Search for the cell housing the specified text and yield its [X, Y] center coordinate. 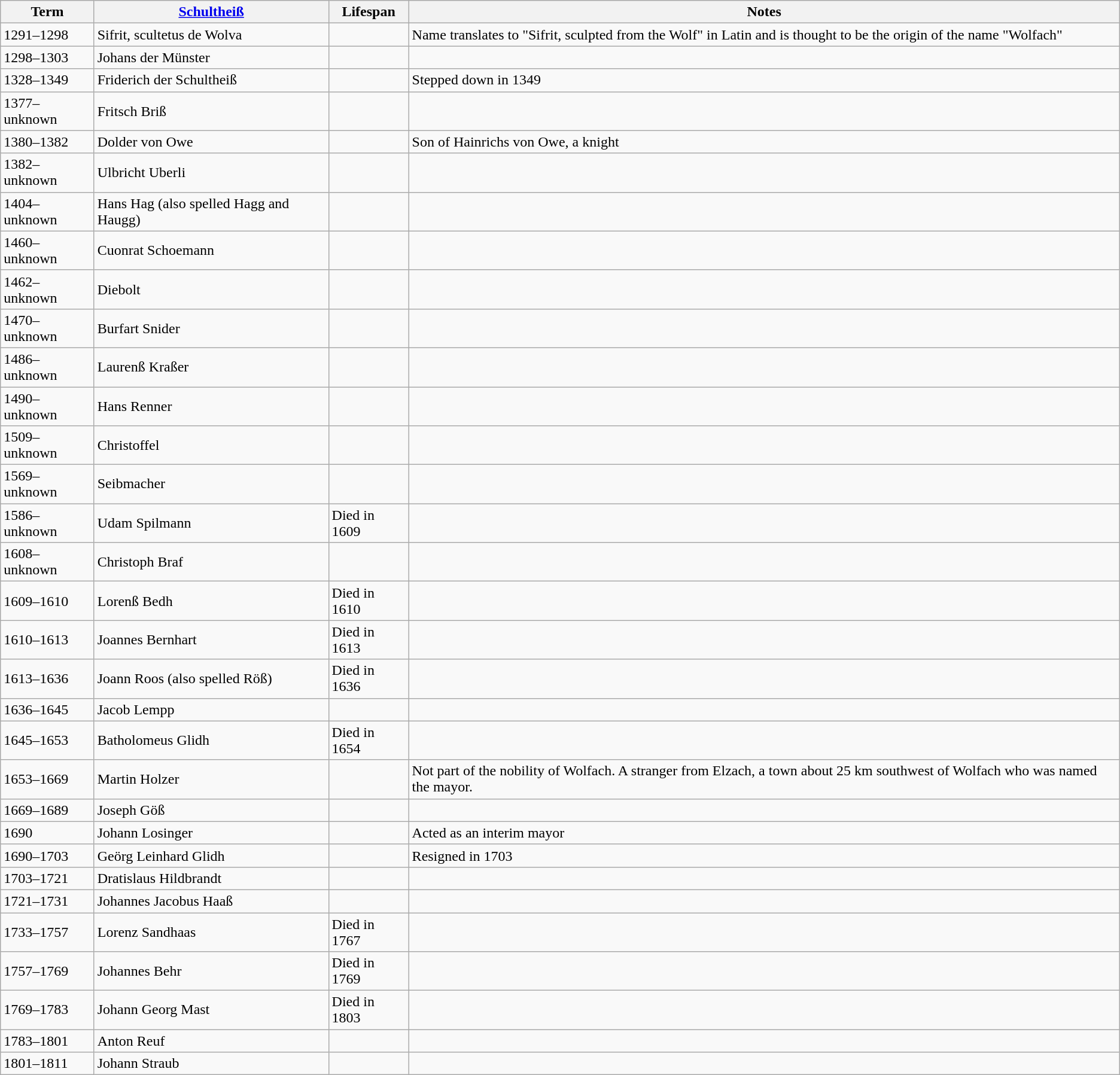
Fritsch Briß [211, 111]
Died in 1769 [369, 972]
1703–1721 [47, 878]
1470–unknown [47, 328]
Stepped down in 1349 [764, 80]
Seibmacher [211, 485]
1690–1703 [47, 855]
1610–1613 [47, 640]
1380–1382 [47, 142]
Dolder von Owe [211, 142]
1490–unknown [47, 406]
Joann Roos (also spelled Röß) [211, 678]
1486–unknown [47, 367]
Died in 1613 [369, 640]
Dratislaus Hildbrandt [211, 878]
Notes [764, 12]
Johann Georg Mast [211, 1010]
1801–1811 [47, 1064]
Johannes Jacobus Haaß [211, 901]
Laurenß Kraßer [211, 367]
Burfart Snider [211, 328]
Lorenß Bedh [211, 601]
1377–unknown [47, 111]
1669–1689 [47, 810]
Christoffel [211, 445]
Not part of the nobility of Wolfach. A stranger from Elzach, a town about 25 km southwest of Wolfach who was named the mayor. [764, 779]
Batholomeus Glidh [211, 741]
Jacob Lempp [211, 709]
1404–unknown [47, 212]
1509–unknown [47, 445]
Name translates to "Sifrit, sculpted from the Wolf" in Latin and is thought to be the origin of the name "Wolfach" [764, 35]
Johann Straub [211, 1064]
1653–1669 [47, 779]
1586–unknown [47, 523]
1690 [47, 833]
Friderich der Schultheiß [211, 80]
1462–unknown [47, 290]
1783–1801 [47, 1041]
Schultheiß [211, 12]
Resigned in 1703 [764, 855]
Lorenz Sandhaas [211, 932]
1733–1757 [47, 932]
1613–1636 [47, 678]
Died in 1636 [369, 678]
Udam Spilmann [211, 523]
Lifespan [369, 12]
Term [47, 12]
1608–unknown [47, 562]
Died in 1609 [369, 523]
Ulbricht Uberli [211, 172]
Acted as an interim mayor [764, 833]
Diebolt [211, 290]
Hans Renner [211, 406]
1328–1349 [47, 80]
1636–1645 [47, 709]
1569–unknown [47, 485]
Died in 1610 [369, 601]
1298–1303 [47, 57]
1721–1731 [47, 901]
Johann Losinger [211, 833]
Joannes Bernhart [211, 640]
1382–unknown [47, 172]
Died in 1654 [369, 741]
Johannes Behr [211, 972]
1769–1783 [47, 1010]
1609–1610 [47, 601]
Anton Reuf [211, 1041]
Son of Hainrichs von Owe, a knight [764, 142]
1757–1769 [47, 972]
Died in 1767 [369, 932]
Cuonrat Schoemann [211, 250]
Geörg Leinhard Glidh [211, 855]
1645–1653 [47, 741]
1291–1298 [47, 35]
Martin Holzer [211, 779]
Christoph Braf [211, 562]
Joseph Göß [211, 810]
Sifrit, scultetus de Wolva [211, 35]
Died in 1803 [369, 1010]
Hans Hag (also spelled Hagg and Haugg) [211, 212]
1460–unknown [47, 250]
Johans der Münster [211, 57]
